Find where the given text appears and provide that cell's center as (x, y) coordinate. 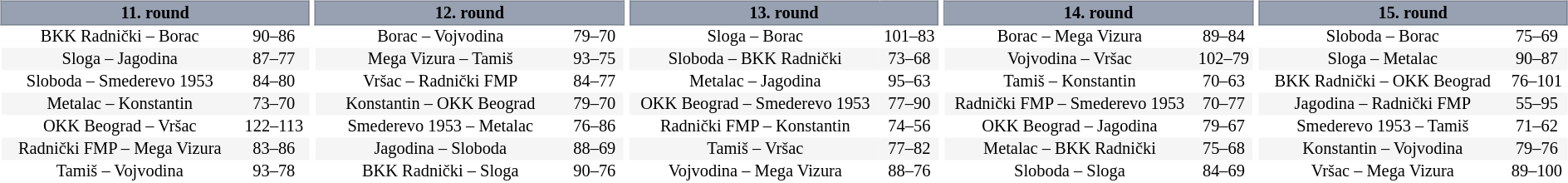
89–84 (1224, 37)
70–63 (1224, 82)
Konstantin – OKK Beograd (440, 105)
Metalac – Konstantin (120, 105)
90–76 (595, 171)
70–77 (1224, 105)
73–70 (274, 105)
55–95 (1536, 105)
Vršac – Radnički FMP (440, 82)
Konstantin – Vojvodina (1383, 150)
BKK Radnički – OKK Beograd (1383, 82)
Metalac – Jagodina (755, 82)
95–63 (909, 82)
Sloga – Borac (755, 37)
84–69 (1224, 171)
Tamiš – Vršac (755, 150)
Sloga – Metalac (1383, 60)
89–100 (1536, 171)
74–56 (909, 126)
Tamiš – Vojvodina (120, 171)
90–86 (274, 37)
Radnički FMP – Smederevo 1953 (1070, 105)
102–79 (1224, 60)
Jagodina – Radnički FMP (1383, 105)
14. round (1098, 12)
OKK Beograd – Vršac (120, 126)
Radnički FMP – Mega Vizura (120, 150)
88–76 (909, 171)
84–77 (595, 82)
77–90 (909, 105)
Sloga – Jagodina (120, 60)
Sloboda – Sloga (1070, 171)
93–78 (274, 171)
BKK Radnički – Sloga (440, 171)
88–69 (595, 150)
Jagodina – Sloboda (440, 150)
87–77 (274, 60)
122–113 (274, 126)
Mega Vizura – Tamiš (440, 60)
77–82 (909, 150)
83–86 (274, 150)
OKK Beograd – Jagodina (1070, 126)
79–67 (1224, 126)
Borac – Vojvodina (440, 37)
93–75 (595, 60)
79–76 (1536, 150)
76–86 (595, 126)
Vojvodina – Mega Vizura (755, 171)
90–87 (1536, 60)
Sloboda – Borac (1383, 37)
Radnički FMP – Konstantin (755, 126)
Sloboda – Smederevo 1953 (120, 82)
15. round (1414, 12)
11. round (154, 12)
12. round (470, 12)
Smederevo 1953 – Metalac (440, 126)
84–80 (274, 82)
101–83 (909, 37)
Sloboda – BKK Radnički (755, 60)
Tamiš – Konstantin (1070, 82)
Borac – Mega Vizura (1070, 37)
73–68 (909, 60)
Metalac – BKK Radnički (1070, 150)
71–62 (1536, 126)
76–101 (1536, 82)
13. round (784, 12)
BKK Radnički – Borac (120, 37)
OKK Beograd – Smederevo 1953 (755, 105)
75–69 (1536, 37)
Vojvodina – Vršac (1070, 60)
Smederevo 1953 – Tamiš (1383, 126)
Vršac – Mega Vizura (1383, 171)
75–68 (1224, 150)
